For the text-containing cell, return its midpoint in (x, y) coordinate format. 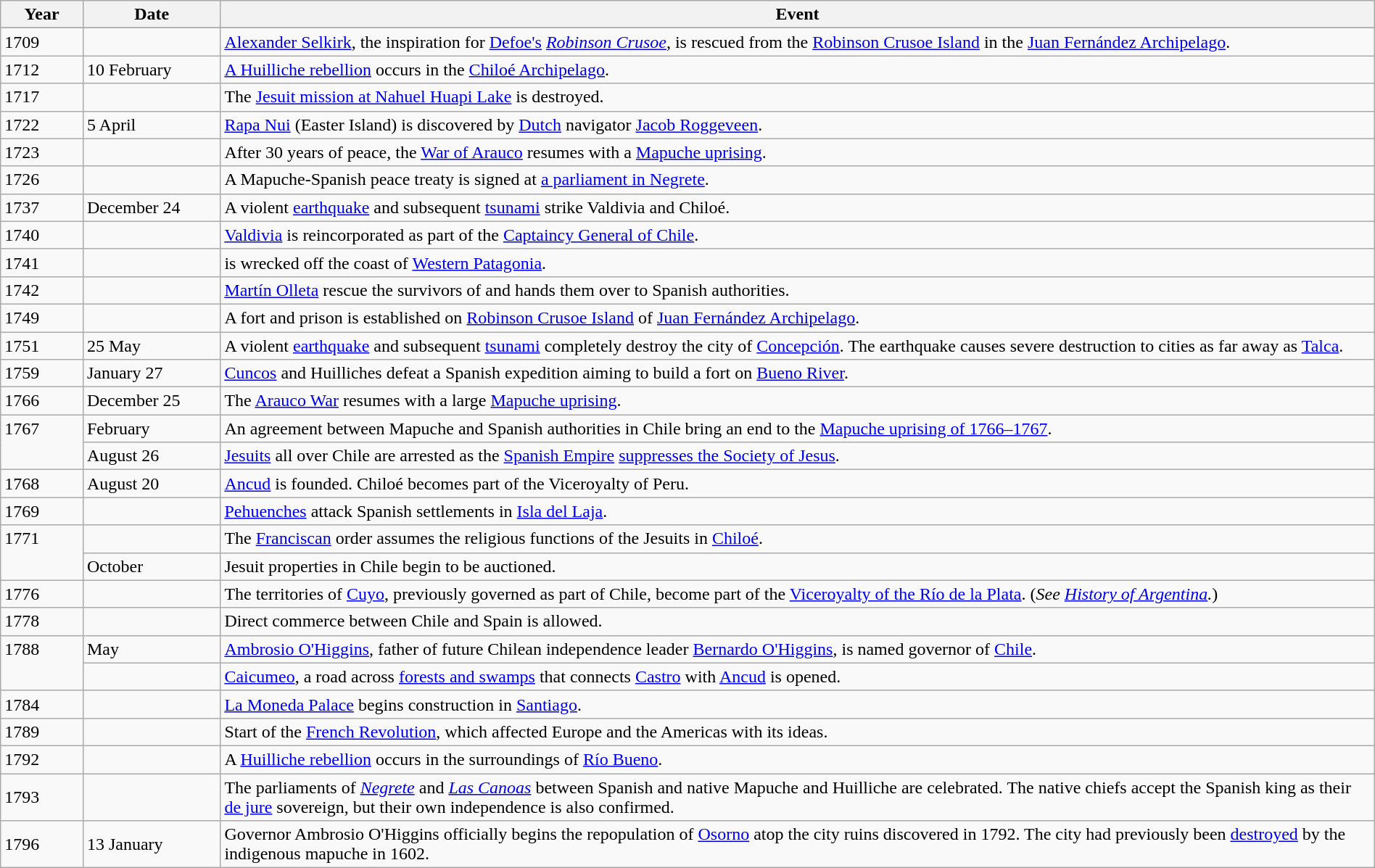
1793 (42, 796)
1722 (42, 125)
December 24 (151, 207)
Start of the French Revolution, which affected Europe and the Americas with its ideas. (798, 732)
1769 (42, 511)
1789 (42, 732)
The territories of Cuyo, previously governed as part of Chile, become part of the Viceroyalty of the Río de la Plata. (See History of Argentina.) (798, 594)
Rapa Nui (Easter Island) is discovered by Dutch navigator Jacob Roggeveen. (798, 125)
1712 (42, 70)
1740 (42, 235)
25 May (151, 346)
1741 (42, 263)
Cuncos and Huilliches defeat a Spanish expedition aiming to build a fort on Bueno River. (798, 373)
Alexander Selkirk, the inspiration for Defoe's Robinson Crusoe, is rescued from the Robinson Crusoe Island in the Juan Fernández Archipelago. (798, 42)
1778 (42, 621)
13 January (151, 844)
May (151, 649)
January 27 (151, 373)
1723 (42, 152)
Caicumeo, a road across forests and swamps that connects Castro with Ancud is opened. (798, 677)
1792 (42, 759)
A fort and prison is established on Robinson Crusoe Island of Juan Fernández Archipelago. (798, 318)
An agreement between Mapuche and Spanish authorities in Chile bring an end to the Mapuche uprising of 1766–1767. (798, 429)
1767 (42, 442)
Jesuit properties in Chile begin to be auctioned. (798, 566)
1766 (42, 401)
A Huilliche rebellion occurs in the surroundings of Río Bueno. (798, 759)
1796 (42, 844)
After 30 years of peace, the War of Arauco resumes with a Mapuche uprising. (798, 152)
Direct commerce between Chile and Spain is allowed. (798, 621)
Year (42, 15)
Date (151, 15)
5 April (151, 125)
December 25 (151, 401)
A Huilliche rebellion occurs in the Chiloé Archipelago. (798, 70)
1768 (42, 484)
February (151, 429)
October (151, 566)
Pehuenches attack Spanish settlements in Isla del Laja. (798, 511)
Ancud is founded. Chiloé becomes part of the Viceroyalty of Peru. (798, 484)
1742 (42, 290)
A Mapuche-Spanish peace treaty is signed at a parliament in Negrete. (798, 180)
10 February (151, 70)
1717 (42, 97)
1709 (42, 42)
Martín Olleta rescue the survivors of and hands them over to Spanish authorities. (798, 290)
1726 (42, 180)
La Moneda Palace begins construction in Santiago. (798, 704)
Ambrosio O'Higgins, father of future Chilean independence leader Bernardo O'Higgins, is named governor of Chile. (798, 649)
Event (798, 15)
1776 (42, 594)
Jesuits all over Chile are arrested as the Spanish Empire suppresses the Society of Jesus. (798, 456)
A violent earthquake and subsequent tsunami strike Valdivia and Chiloé. (798, 207)
1784 (42, 704)
The Jesuit mission at Nahuel Huapi Lake is destroyed. (798, 97)
August 26 (151, 456)
is wrecked off the coast of Western Patagonia. (798, 263)
The Franciscan order assumes the religious functions of the Jesuits in Chiloé. (798, 539)
Valdivia is reincorporated as part of the Captaincy General of Chile. (798, 235)
1749 (42, 318)
1737 (42, 207)
1771 (42, 553)
The Arauco War resumes with a large Mapuche uprising. (798, 401)
1759 (42, 373)
1788 (42, 663)
1751 (42, 346)
August 20 (151, 484)
